Find where the given text appears and provide that cell's center as (X, Y) coordinate. 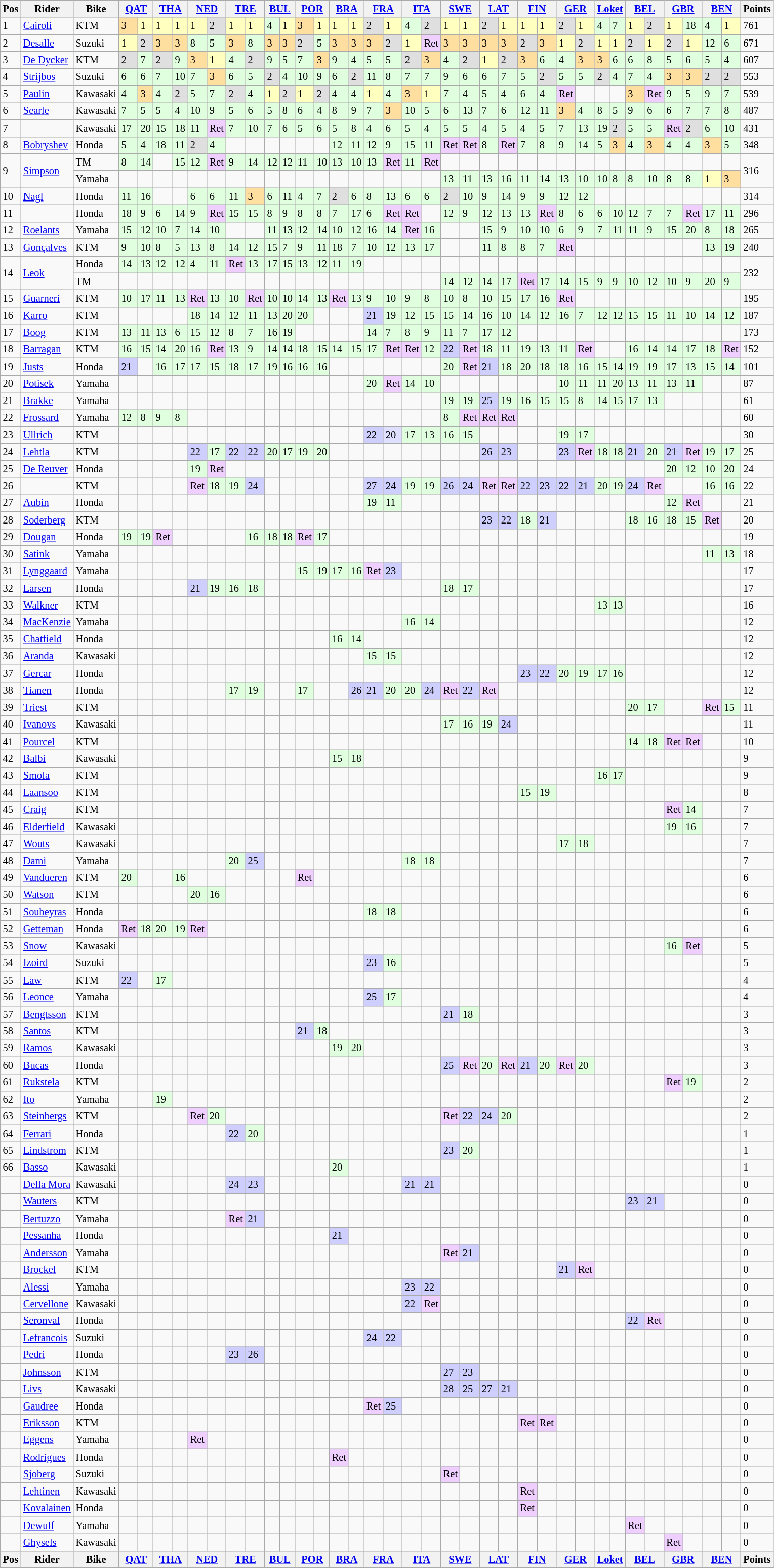
56 (11, 997)
Larsen (47, 588)
Gaudree (47, 1406)
Ito (47, 1099)
Elderfield (47, 827)
Walkner (47, 605)
45 (11, 810)
35 (11, 639)
Pessanha (47, 1236)
Triest (47, 707)
607 (757, 60)
Boog (47, 333)
MacKenzie (47, 622)
265 (757, 230)
44 (11, 793)
53 (11, 946)
Della Mora (47, 1185)
Livs (47, 1389)
Bengtsson (47, 1014)
47 (11, 844)
Nagl (47, 196)
Gercar (47, 673)
38 (11, 691)
Justs (47, 367)
Laansoo (47, 793)
Seronval (47, 1321)
Soderberg (47, 520)
Searle (47, 111)
348 (757, 145)
Roelants (47, 230)
Pedri (47, 1355)
59 (11, 1048)
Strijbos (47, 77)
Lehtinen (47, 1491)
296 (757, 213)
Dami (47, 861)
Eggens (47, 1440)
Bobryshev (47, 145)
40 (11, 725)
240 (757, 248)
Cairoli (47, 26)
58 (11, 1031)
41 (11, 742)
39 (11, 707)
Lynggaard (47, 571)
Leonce (47, 997)
Watson (47, 895)
Getteman (47, 929)
37 (11, 673)
232 (757, 272)
Law (47, 980)
57 (11, 1014)
Cervellone (47, 1304)
63 (11, 1116)
Leok (47, 272)
539 (757, 94)
Brakke (47, 400)
Bucas (47, 1065)
Sjoberg (47, 1474)
Izoird (47, 963)
De Dycker (47, 60)
54 (11, 963)
Pourcel (47, 742)
Lehtla (47, 452)
Basso (47, 1168)
Craig (47, 810)
66 (11, 1168)
Paulin (47, 94)
Lefrancois (47, 1338)
Chatfield (47, 639)
Ramos (47, 1048)
46 (11, 827)
Ghysels (47, 1542)
Santos (47, 1031)
Johnsson (47, 1372)
Aranda (47, 656)
Dougan (47, 537)
Alessi (47, 1287)
Kovalainen (47, 1508)
Aubin (47, 503)
65 (11, 1150)
43 (11, 776)
Rodrigues (47, 1457)
32 (11, 588)
Eriksson (47, 1423)
Simpson (47, 170)
48 (11, 861)
51 (11, 912)
431 (757, 128)
52 (11, 929)
Bertuzzo (47, 1219)
152 (757, 349)
195 (757, 298)
Brockel (47, 1270)
64 (11, 1134)
101 (757, 367)
Desalle (47, 43)
314 (757, 196)
55 (11, 980)
Andersson (47, 1253)
42 (11, 758)
Balbi (47, 758)
Karro (47, 315)
Smola (47, 776)
761 (757, 26)
187 (757, 315)
173 (757, 333)
Wouts (47, 844)
De Reuver (47, 469)
316 (757, 170)
Soubeyras (47, 912)
62 (11, 1099)
671 (757, 43)
Dewulf (47, 1525)
Guarneri (47, 298)
49 (11, 878)
553 (757, 77)
Lindstrom (47, 1150)
34 (11, 622)
Snow (47, 946)
Potisek (47, 384)
Tianen (47, 691)
Ivanovs (47, 725)
Gonçalves (47, 248)
Ferrari (47, 1134)
Steinbergs (47, 1116)
Vandueren (47, 878)
Frossard (47, 418)
33 (11, 605)
Satink (47, 554)
Barragan (47, 349)
87 (757, 384)
Wauters (47, 1201)
29 (11, 537)
36 (11, 656)
Rukstela (47, 1082)
31 (11, 571)
Ullrich (47, 435)
50 (11, 895)
487 (757, 111)
